Provide the (x, y) coordinate of the cell's center where the given text is located.  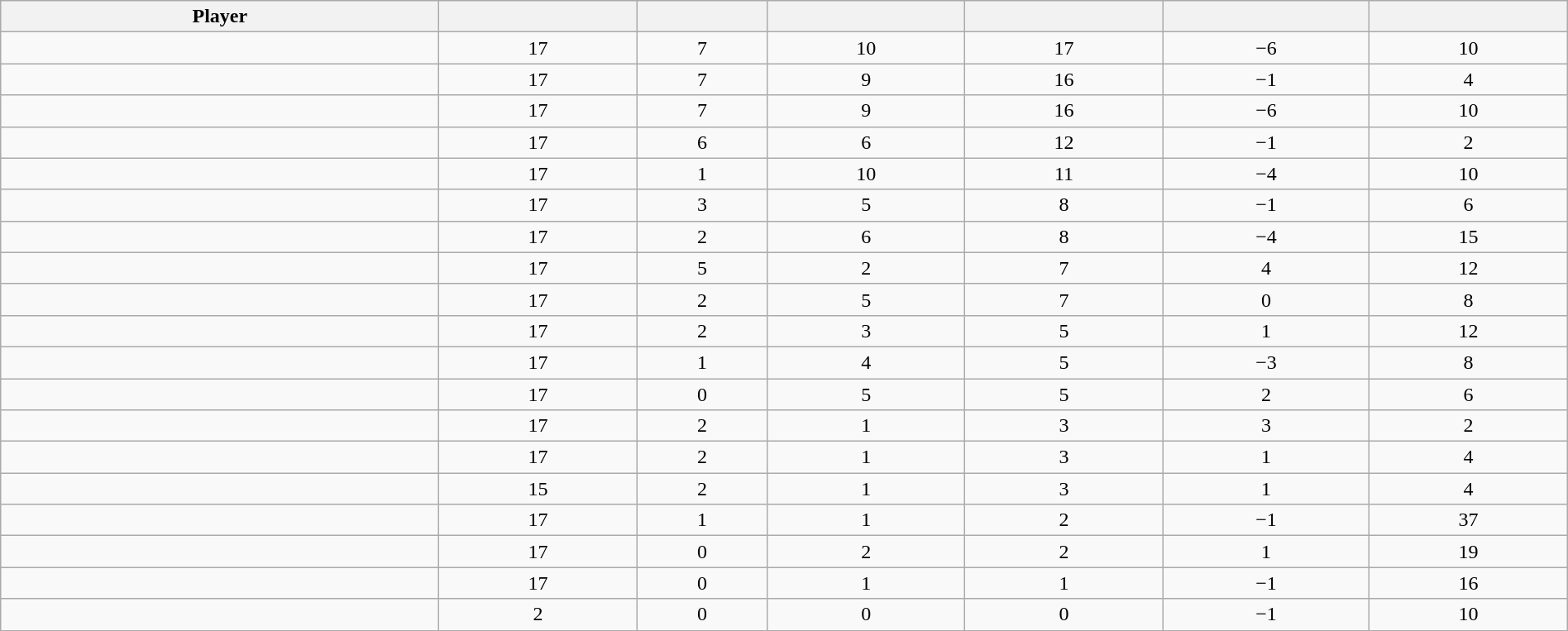
37 (1469, 520)
11 (1064, 174)
19 (1469, 552)
−3 (1266, 362)
Player (220, 17)
